Pinpoint the cell where the given text exists, returning its [x, y] midpoint coordinate. 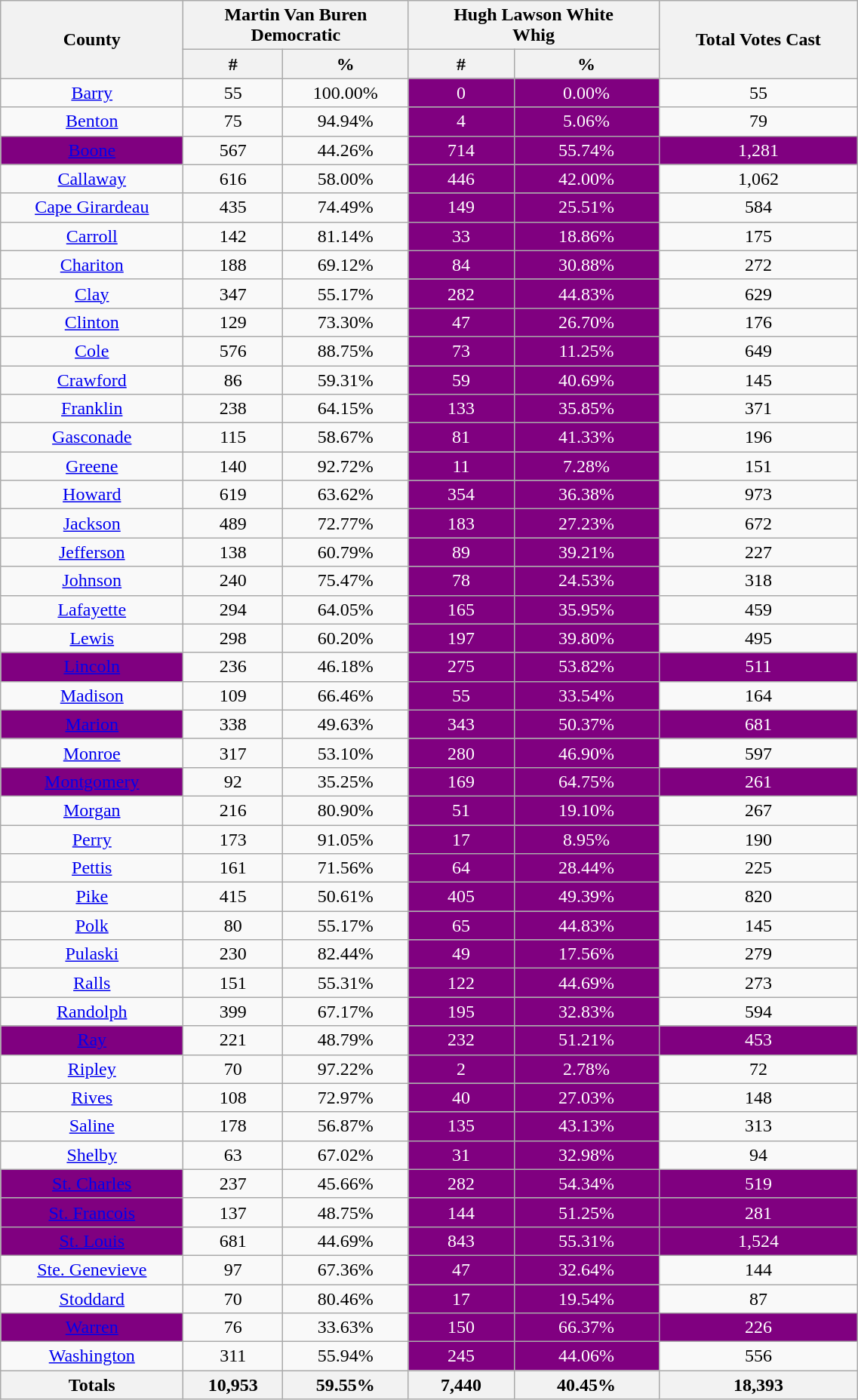
59 [461, 379]
5.06% [586, 121]
Chariton [92, 265]
Gasconade [92, 437]
32.64% [586, 1270]
178 [233, 1126]
87 [758, 1298]
53.10% [346, 753]
60.79% [346, 552]
584 [758, 207]
94 [758, 1155]
72 [758, 1069]
50.61% [346, 897]
33 [461, 236]
94.94% [346, 121]
40 [461, 1098]
Lewis [92, 638]
0 [461, 93]
273 [758, 983]
36.38% [586, 495]
298 [233, 638]
Warren [92, 1328]
519 [758, 1184]
27.03% [586, 1098]
236 [233, 667]
58.67% [346, 437]
230 [233, 954]
2 [461, 1069]
88.75% [346, 351]
173 [233, 840]
92 [233, 781]
148 [758, 1098]
227 [758, 552]
225 [758, 868]
66.46% [346, 695]
76 [233, 1328]
1,524 [758, 1241]
567 [233, 150]
Total Votes Cast [758, 39]
73 [461, 351]
54.34% [586, 1184]
371 [758, 409]
Jefferson [92, 552]
84 [461, 265]
Lafayette [92, 609]
26.70% [586, 322]
71.56% [346, 868]
46.18% [346, 667]
48.75% [346, 1212]
238 [233, 409]
843 [461, 1241]
576 [233, 351]
Clinton [92, 322]
63 [233, 1155]
Cole [92, 351]
511 [758, 667]
69.12% [346, 265]
18,393 [758, 1385]
73.30% [346, 322]
0.00% [586, 93]
Randolph [92, 1012]
58.00% [346, 179]
67.36% [346, 1270]
Johnson [92, 581]
Hugh Lawson WhiteWhig [534, 26]
49.63% [346, 724]
318 [758, 581]
31 [461, 1155]
30.88% [586, 265]
Montgomery [92, 781]
44.06% [586, 1356]
19.10% [586, 810]
150 [461, 1328]
4 [461, 121]
7,440 [461, 1385]
33.63% [346, 1328]
Benton [92, 121]
Rives [92, 1098]
616 [233, 179]
St. Francois [92, 1212]
80 [233, 926]
39.21% [586, 552]
59.55% [346, 1385]
43.13% [586, 1126]
109 [233, 695]
216 [233, 810]
55.94% [346, 1356]
67.17% [346, 1012]
49 [461, 954]
18.86% [586, 236]
489 [233, 523]
197 [461, 638]
80.90% [346, 810]
100.00% [346, 93]
86 [233, 379]
Ray [92, 1040]
66.37% [586, 1328]
446 [461, 179]
137 [233, 1212]
33.54% [586, 695]
594 [758, 1012]
51 [461, 810]
64.15% [346, 409]
165 [461, 609]
1,281 [758, 150]
619 [233, 495]
973 [758, 495]
261 [758, 781]
347 [233, 293]
48.79% [346, 1040]
35.85% [586, 409]
338 [233, 724]
459 [758, 609]
Madison [92, 695]
79 [758, 121]
35.95% [586, 609]
24.53% [586, 581]
Lincoln [92, 667]
226 [758, 1328]
343 [461, 724]
17.56% [586, 954]
75.47% [346, 581]
Cape Girardeau [92, 207]
32.83% [586, 1012]
190 [758, 840]
Clay [92, 293]
122 [461, 983]
672 [758, 523]
135 [461, 1126]
453 [758, 1040]
7.28% [586, 466]
Carroll [92, 236]
232 [461, 1040]
1,062 [758, 179]
Perry [92, 840]
Polk [92, 926]
649 [758, 351]
51.21% [586, 1040]
272 [758, 265]
64.05% [346, 609]
2.78% [586, 1069]
Howard [92, 495]
St. Charles [92, 1184]
317 [233, 753]
Pike [92, 897]
74.49% [346, 207]
53.82% [586, 667]
240 [233, 581]
108 [233, 1098]
435 [233, 207]
Morgan [92, 810]
354 [461, 495]
67.02% [346, 1155]
311 [233, 1356]
91.05% [346, 840]
281 [758, 1212]
Monroe [92, 753]
280 [461, 753]
405 [461, 897]
45.66% [346, 1184]
72.77% [346, 523]
55.74% [586, 150]
164 [758, 695]
142 [233, 236]
97 [233, 1270]
714 [461, 150]
245 [461, 1356]
140 [233, 466]
Saline [92, 1126]
Pettis [92, 868]
41.33% [586, 437]
313 [758, 1126]
Totals [92, 1385]
195 [461, 1012]
42.00% [586, 179]
75 [233, 121]
40.45% [586, 1385]
64.75% [586, 781]
81.14% [346, 236]
60.20% [346, 638]
49.39% [586, 897]
115 [233, 437]
Crawford [92, 379]
Callaway [92, 179]
97.22% [346, 1069]
65 [461, 926]
59.31% [346, 379]
196 [758, 437]
267 [758, 810]
176 [758, 322]
138 [233, 552]
78 [461, 581]
275 [461, 667]
597 [758, 753]
Washington [92, 1356]
28.44% [586, 868]
Franklin [92, 409]
Shelby [92, 1155]
35.25% [346, 781]
51.25% [586, 1212]
556 [758, 1356]
629 [758, 293]
72.97% [346, 1098]
820 [758, 897]
19.54% [586, 1298]
8.95% [586, 840]
11 [461, 466]
149 [461, 207]
221 [233, 1040]
Martin Van BurenDemocratic [296, 26]
80.46% [346, 1298]
Barry [92, 93]
63.62% [346, 495]
39.80% [586, 638]
399 [233, 1012]
89 [461, 552]
44.26% [346, 150]
32.98% [586, 1155]
Pulaski [92, 954]
279 [758, 954]
161 [233, 868]
188 [233, 265]
10,953 [233, 1385]
237 [233, 1184]
40.69% [586, 379]
175 [758, 236]
46.90% [586, 753]
64 [461, 868]
Boone [92, 150]
495 [758, 638]
25.51% [586, 207]
Marion [92, 724]
County [92, 39]
133 [461, 409]
183 [461, 523]
82.44% [346, 954]
81 [461, 437]
Ralls [92, 983]
294 [233, 609]
415 [233, 897]
92.72% [346, 466]
Ste. Genevieve [92, 1270]
56.87% [346, 1126]
50.37% [586, 724]
169 [461, 781]
Stoddard [92, 1298]
11.25% [586, 351]
St. Louis [92, 1241]
129 [233, 322]
27.23% [586, 523]
Ripley [92, 1069]
Greene [92, 466]
Jackson [92, 523]
